Extract the (x, y) coordinate from the center of the cell holding the provided text.  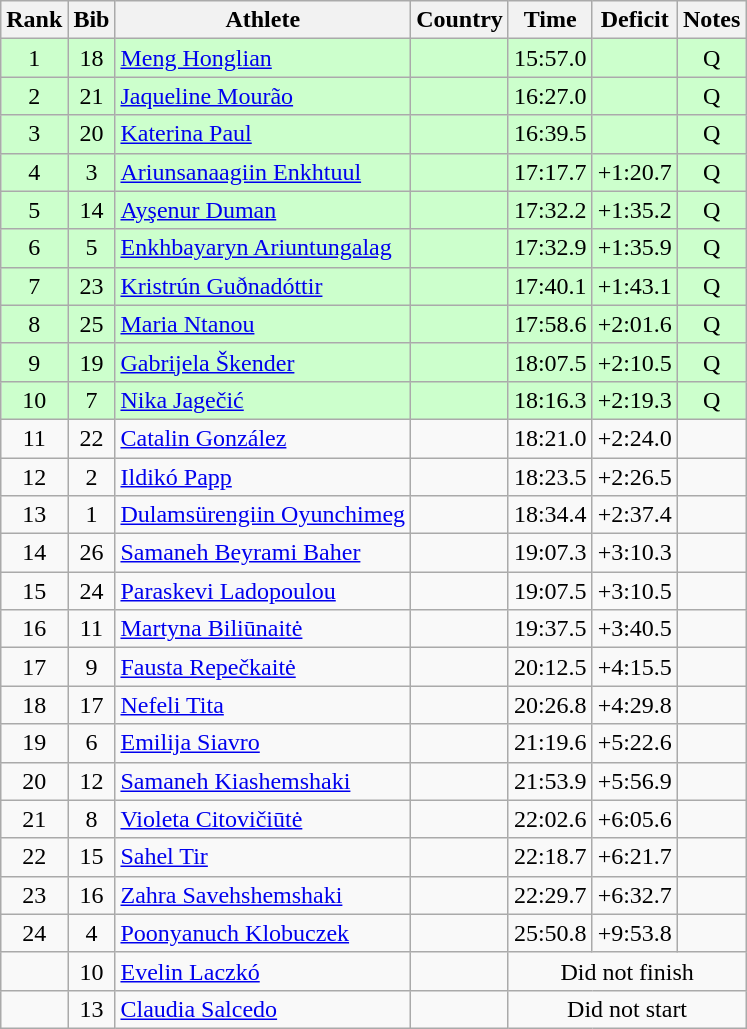
19:07.3 (550, 553)
Sahel Tir (263, 857)
+2:19.3 (634, 400)
Dulamsürengiin Oyunchimeg (263, 515)
25:50.8 (550, 933)
17:32.2 (550, 210)
+6:21.7 (634, 857)
18:16.3 (550, 400)
Time (550, 20)
+5:22.6 (634, 743)
+4:29.8 (634, 705)
+6:32.7 (634, 895)
Athlete (263, 20)
20:26.8 (550, 705)
Ayşenur Duman (263, 210)
Paraskevi Ladopoulou (263, 591)
Katerina Paul (263, 134)
22:02.6 (550, 819)
22:29.7 (550, 895)
19:07.5 (550, 591)
Country (460, 20)
Violeta Citovičiūtė (263, 819)
17:40.1 (550, 286)
Jaqueline Mourão (263, 96)
18:21.0 (550, 438)
16:39.5 (550, 134)
+3:10.3 (634, 553)
Deficit (634, 20)
+2:10.5 (634, 362)
Samaneh Beyrami Baher (263, 553)
16:27.0 (550, 96)
18:23.5 (550, 477)
Ariunsanaagiin Enkhtuul (263, 172)
Did not finish (626, 971)
19:37.5 (550, 629)
+1:35.2 (634, 210)
Martyna Biliūnaitė (263, 629)
25 (92, 324)
17:32.9 (550, 248)
Evelin Laczkó (263, 971)
Poonyanuch Klobuczek (263, 933)
+2:01.6 (634, 324)
+2:37.4 (634, 515)
+5:56.9 (634, 781)
Claudia Salcedo (263, 1009)
26 (92, 553)
Gabrijela Škender (263, 362)
Did not start (626, 1009)
+3:40.5 (634, 629)
Notes (711, 20)
18:34.4 (550, 515)
+4:15.5 (634, 667)
Meng Honglian (263, 58)
18:07.5 (550, 362)
Ildikó Papp (263, 477)
22:18.7 (550, 857)
Nefeli Tita (263, 705)
+2:24.0 (634, 438)
21:53.9 (550, 781)
Samaneh Kiashemshaki (263, 781)
+1:43.1 (634, 286)
+9:53.8 (634, 933)
+3:10.5 (634, 591)
Kristrún Guðnadóttir (263, 286)
Fausta Repečkaitė (263, 667)
17:58.6 (550, 324)
Maria Ntanou (263, 324)
17:17.7 (550, 172)
Emilija Siavro (263, 743)
21:19.6 (550, 743)
+1:20.7 (634, 172)
Enkhbayaryn Ariuntungalag (263, 248)
+2:26.5 (634, 477)
Rank (34, 20)
15:57.0 (550, 58)
Zahra Savehshemshaki (263, 895)
20:12.5 (550, 667)
Catalin González (263, 438)
+1:35.9 (634, 248)
Bib (92, 20)
Nika Jagečić (263, 400)
+6:05.6 (634, 819)
